Scan for the cell matching the given text and deliver its (x, y) coordinate at center. 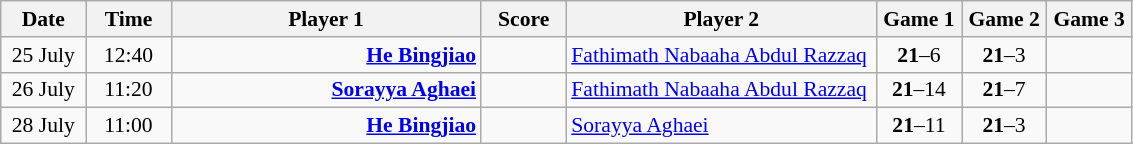
25 July (44, 55)
28 July (44, 126)
21–6 (918, 55)
11:00 (128, 126)
Score (524, 19)
21–11 (918, 126)
Game 3 (1090, 19)
Date (44, 19)
Player 2 (721, 19)
Game 2 (1004, 19)
26 July (44, 90)
21–7 (1004, 90)
Time (128, 19)
Player 1 (326, 19)
Game 1 (918, 19)
21–14 (918, 90)
11:20 (128, 90)
12:40 (128, 55)
